For the text-containing cell, return its midpoint in (X, Y) coordinate format. 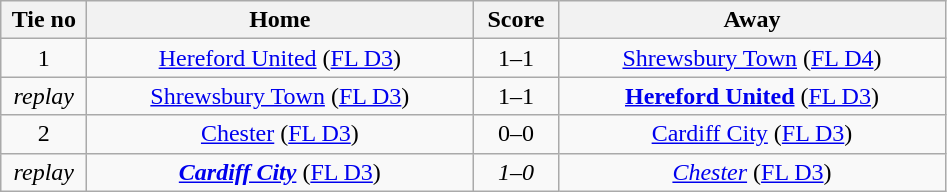
Shrewsbury Town (FL D4) (752, 58)
2 (44, 134)
Home (280, 20)
1 (44, 58)
Away (752, 20)
1–0 (516, 172)
Score (516, 20)
Shrewsbury Town (FL D3) (280, 96)
Tie no (44, 20)
0–0 (516, 134)
